For the text-containing cell, return its midpoint in (X, Y) coordinate format. 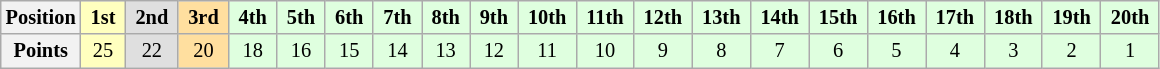
11 (547, 51)
9 (663, 51)
15th (838, 17)
14th (779, 17)
3 (1013, 51)
7 (779, 51)
13th (721, 17)
20 (203, 51)
4 (955, 51)
1 (1130, 51)
6 (838, 51)
2nd (152, 17)
25 (104, 51)
6th (349, 17)
Points (41, 51)
13 (446, 51)
15 (349, 51)
18 (253, 51)
11th (604, 17)
12th (663, 17)
4th (253, 17)
Position (41, 17)
9th (494, 17)
8th (446, 17)
10 (604, 51)
2 (1071, 51)
16 (301, 51)
5 (896, 51)
7th (397, 17)
17th (955, 17)
22 (152, 51)
19th (1071, 17)
5th (301, 17)
20th (1130, 17)
14 (397, 51)
8 (721, 51)
18th (1013, 17)
3rd (203, 17)
1st (104, 17)
10th (547, 17)
12 (494, 51)
16th (896, 17)
